Find where the given text appears and provide that cell's center as [x, y] coordinate. 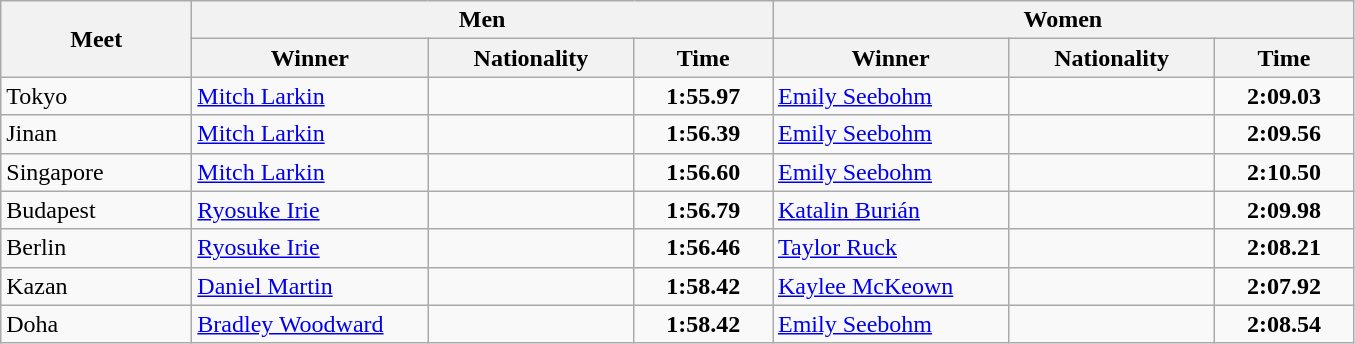
1:56.39 [704, 134]
Meet [96, 39]
Tokyo [96, 96]
Kazan [96, 286]
Taylor Ruck [890, 248]
2:09.56 [1284, 134]
1:56.60 [704, 172]
Men [482, 20]
Doha [96, 324]
2:09.03 [1284, 96]
Women [1062, 20]
2:09.98 [1284, 210]
Jinan [96, 134]
1:56.46 [704, 248]
Katalin Burián [890, 210]
Budapest [96, 210]
2:10.50 [1284, 172]
2:08.21 [1284, 248]
Bradley Woodward [310, 324]
Berlin [96, 248]
Kaylee McKeown [890, 286]
2:08.54 [1284, 324]
1:55.97 [704, 96]
Singapore [96, 172]
1:56.79 [704, 210]
2:07.92 [1284, 286]
Daniel Martin [310, 286]
